Capture the cell that displays the provided text and extract its (x, y) central coordinate. 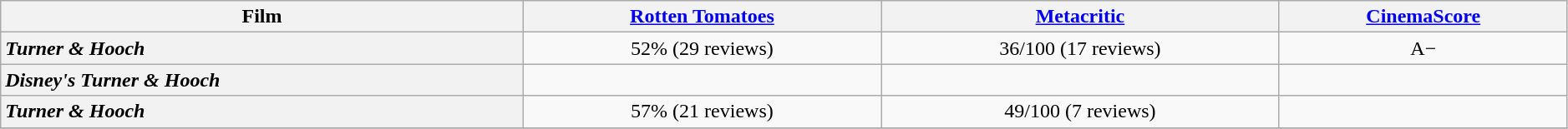
36/100 (17 reviews) (1081, 48)
A− (1423, 48)
52% (29 reviews) (702, 48)
CinemaScore (1423, 17)
Metacritic (1081, 17)
57% (21 reviews) (702, 112)
Film (262, 17)
49/100 (7 reviews) (1081, 112)
Disney's Turner & Hooch (262, 80)
Rotten Tomatoes (702, 17)
